Output the [x, y] coordinate of the center of the cell containing the given text.  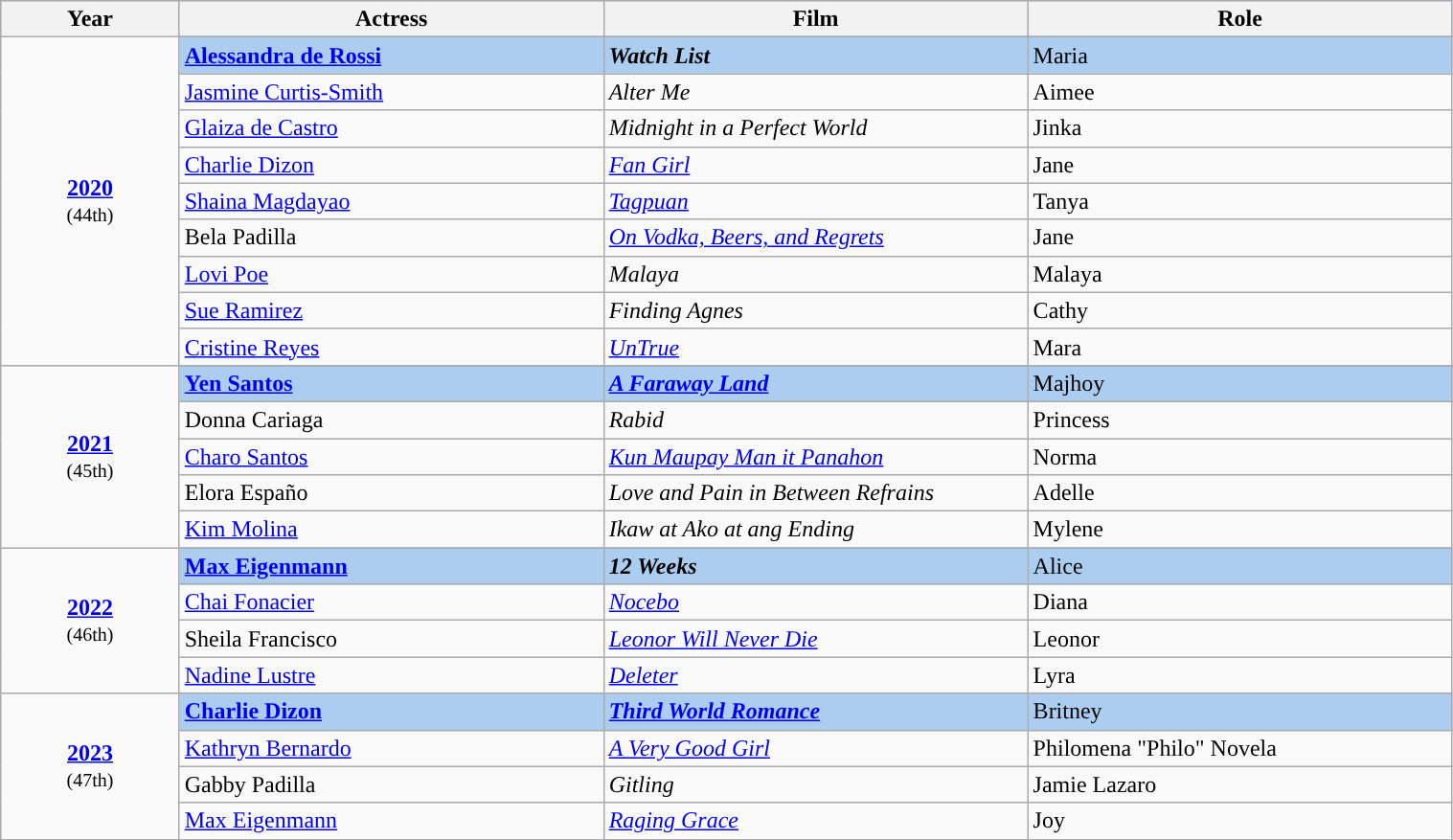
Actress [391, 19]
Tanya [1239, 201]
Donna Cariaga [391, 420]
Philomena "Philo" Novela [1239, 748]
Kathryn Bernardo [391, 748]
Britney [1239, 712]
Nocebo [816, 602]
Midnight in a Perfect World [816, 128]
Cristine Reyes [391, 347]
Joy [1239, 821]
On Vodka, Beers, and Regrets [816, 238]
2023(47th) [90, 766]
Cathy [1239, 310]
A Very Good Girl [816, 748]
Aimee [1239, 92]
Jasmine Curtis-Smith [391, 92]
Lyra [1239, 675]
UnTrue [816, 347]
Bela Padilla [391, 238]
Charo Santos [391, 457]
Norma [1239, 457]
Tagpuan [816, 201]
Finding Agnes [816, 310]
Alessandra de Rossi [391, 56]
Rabid [816, 420]
Yen Santos [391, 383]
Majhoy [1239, 383]
2020(44th) [90, 201]
Mara [1239, 347]
Princess [1239, 420]
Leonor [1239, 639]
Mylene [1239, 530]
Lovi Poe [391, 274]
Glaiza de Castro [391, 128]
Chai Fonacier [391, 602]
Role [1239, 19]
Kun Maupay Man it Panahon [816, 457]
A Faraway Land [816, 383]
Love and Pain in Between Refrains [816, 493]
Year [90, 19]
Leonor Will Never Die [816, 639]
Diana [1239, 602]
12 Weeks [816, 566]
Shaina Magdayao [391, 201]
Sue Ramirez [391, 310]
Jinka [1239, 128]
Film [816, 19]
Sheila Francisco [391, 639]
Gabby Padilla [391, 784]
Deleter [816, 675]
2021(45th) [90, 456]
Ikaw at Ako at ang Ending [816, 530]
Adelle [1239, 493]
Raging Grace [816, 821]
2022(46th) [90, 621]
Nadine Lustre [391, 675]
Kim Molina [391, 530]
Elora Españo [391, 493]
Watch List [816, 56]
Maria [1239, 56]
Third World Romance [816, 712]
Jamie Lazaro [1239, 784]
Alter Me [816, 92]
Alice [1239, 566]
Gitling [816, 784]
Fan Girl [816, 165]
